Determine the [X, Y] coordinate at the center of the cell enclosing the given text.  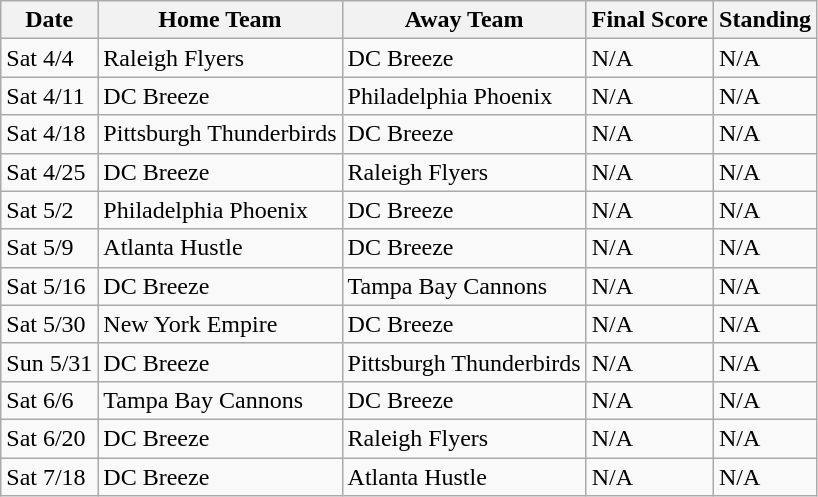
Sat 5/16 [50, 286]
Standing [766, 20]
Sat 7/18 [50, 477]
New York Empire [220, 324]
Final Score [650, 20]
Sat 5/9 [50, 248]
Sat 4/18 [50, 134]
Date [50, 20]
Away Team [464, 20]
Sat 5/30 [50, 324]
Sat 6/6 [50, 400]
Sun 5/31 [50, 362]
Sat 4/4 [50, 58]
Sat 4/11 [50, 96]
Sat 6/20 [50, 438]
Sat 4/25 [50, 172]
Sat 5/2 [50, 210]
Home Team [220, 20]
